Capture the cell that displays the provided text and extract its (x, y) central coordinate. 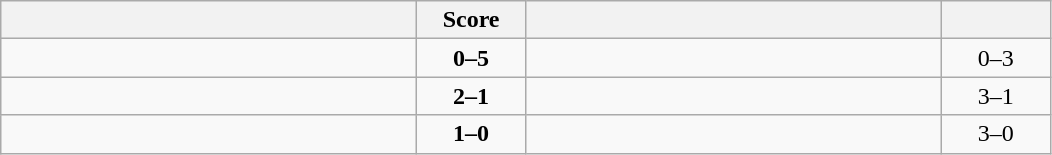
3–0 (996, 134)
1–0 (472, 134)
0–3 (996, 58)
3–1 (996, 96)
2–1 (472, 96)
0–5 (472, 58)
Score (472, 20)
